Locate the cell with the specified text and output its (X, Y) center coordinate. 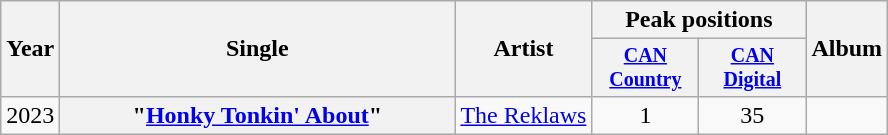
Peak positions (699, 20)
CAN Digital (752, 68)
Album (847, 49)
Single (258, 49)
The Reklaws (524, 115)
2023 (30, 115)
Year (30, 49)
Artist (524, 49)
35 (752, 115)
1 (646, 115)
"Honky Tonkin' About" (258, 115)
CAN Country (646, 68)
